For the text-containing cell, return its midpoint in [x, y] coordinate format. 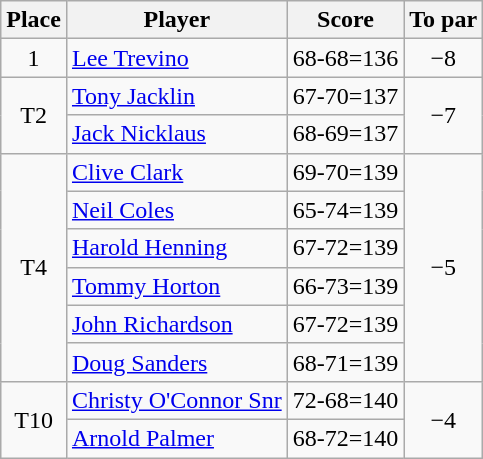
John Richardson [176, 324]
Place [34, 20]
69-70=139 [346, 172]
T2 [34, 115]
Jack Nicklaus [176, 134]
68-69=137 [346, 134]
65-74=139 [346, 210]
68-68=136 [346, 58]
68-72=140 [346, 438]
Arnold Palmer [176, 438]
Tony Jacklin [176, 96]
−8 [444, 58]
To par [444, 20]
−4 [444, 419]
Doug Sanders [176, 362]
72-68=140 [346, 400]
Neil Coles [176, 210]
−7 [444, 115]
1 [34, 58]
Score [346, 20]
68-71=139 [346, 362]
Player [176, 20]
Christy O'Connor Snr [176, 400]
Lee Trevino [176, 58]
T10 [34, 419]
T4 [34, 267]
66-73=139 [346, 286]
Clive Clark [176, 172]
67-70=137 [346, 96]
Tommy Horton [176, 286]
−5 [444, 267]
Harold Henning [176, 248]
